Extract the [x, y] coordinate from the center of the cell holding the provided text.  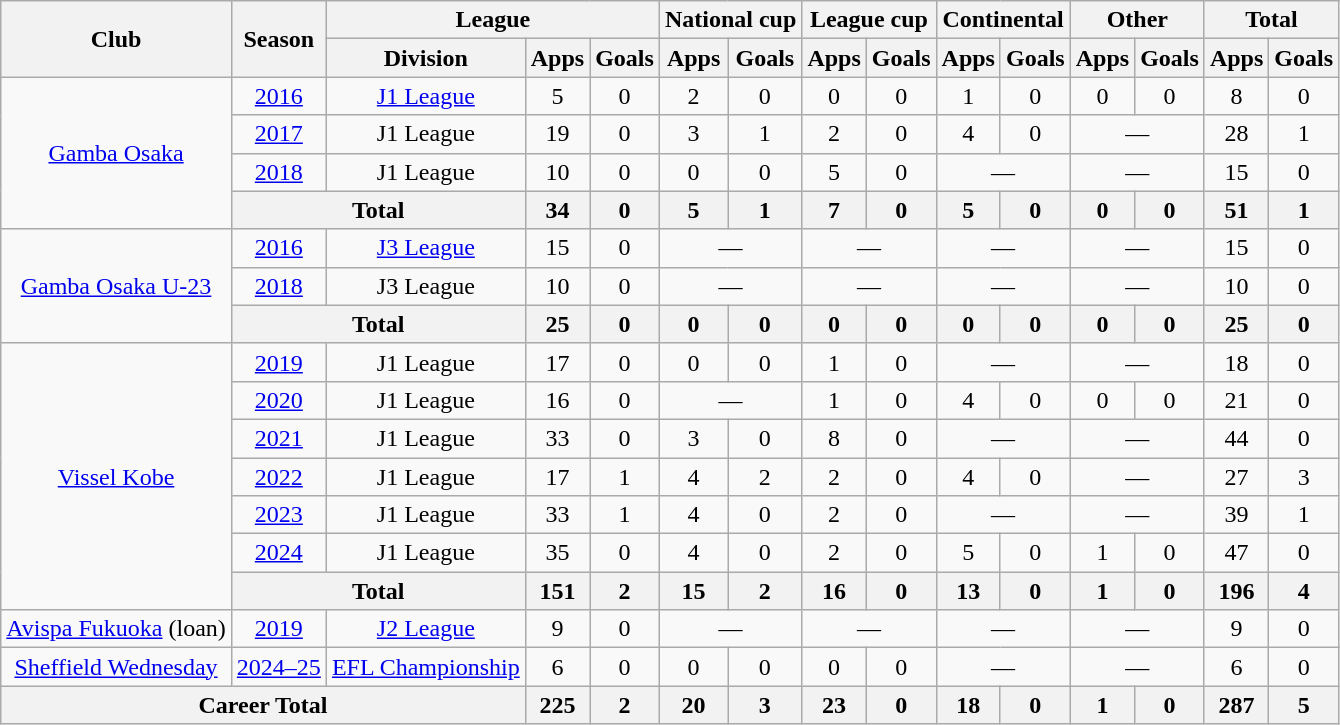
23 [834, 705]
19 [557, 134]
Gamba Osaka U-23 [116, 286]
Season [278, 39]
League [492, 20]
2022 [278, 477]
2021 [278, 438]
7 [834, 210]
28 [1236, 134]
Division [426, 58]
35 [557, 553]
51 [1236, 210]
27 [1236, 477]
Avispa Fukuoka (loan) [116, 629]
44 [1236, 438]
34 [557, 210]
20 [693, 705]
League cup [869, 20]
2017 [278, 134]
2024–25 [278, 667]
196 [1236, 591]
J2 League [426, 629]
225 [557, 705]
21 [1236, 400]
Vissel Kobe [116, 476]
13 [968, 591]
Other [1137, 20]
Continental [1003, 20]
2023 [278, 515]
2024 [278, 553]
Sheffield Wednesday [116, 667]
47 [1236, 553]
151 [557, 591]
EFL Championship [426, 667]
National cup [730, 20]
39 [1236, 515]
Career Total [263, 705]
287 [1236, 705]
Club [116, 39]
Gamba Osaka [116, 153]
2020 [278, 400]
